From the cell containing the given text, extract its center point as [X, Y] coordinate. 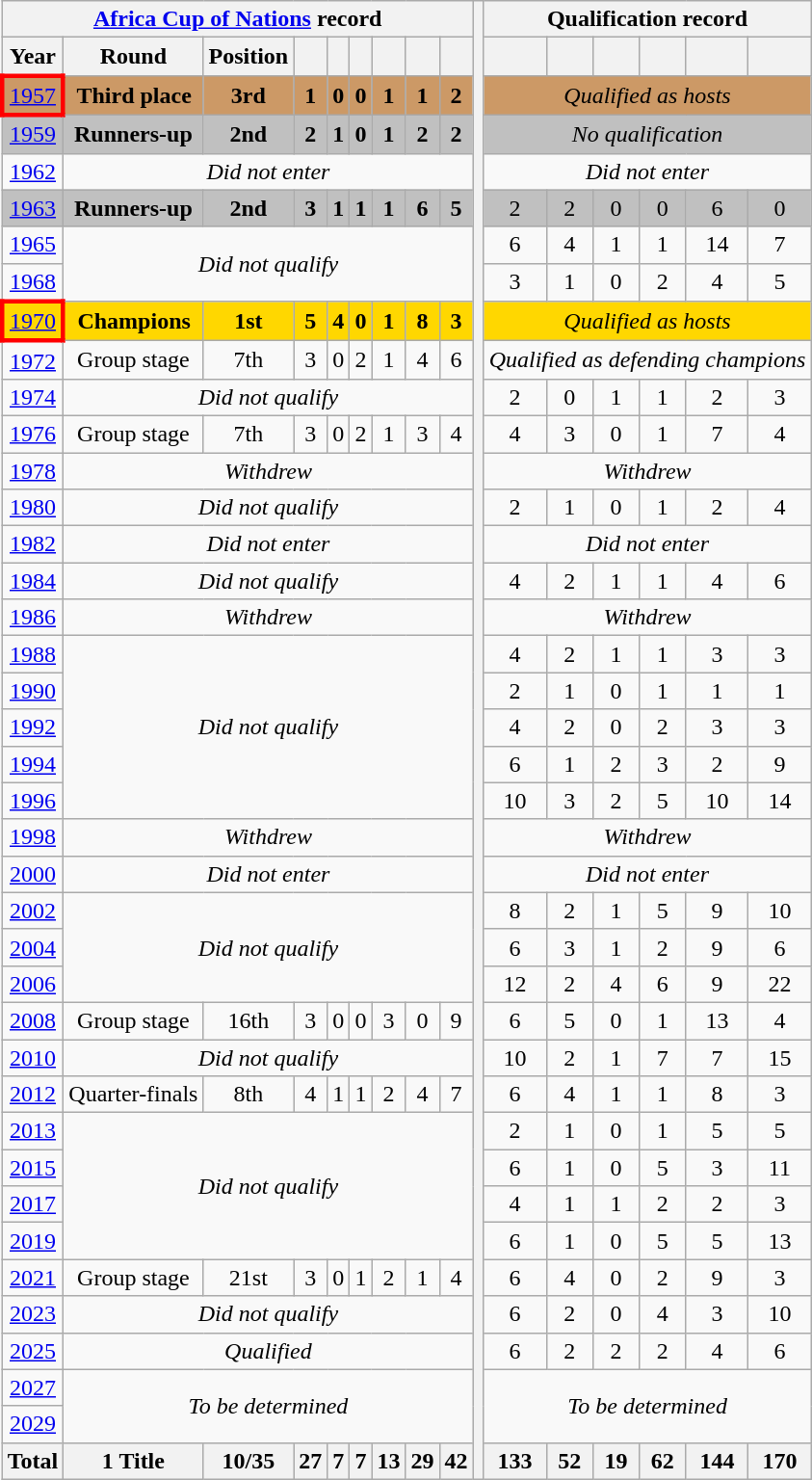
1992 [33, 727]
2027 [33, 1387]
1990 [33, 691]
2013 [33, 1131]
11 [780, 1168]
2002 [33, 911]
1 Title [133, 1461]
1965 [33, 245]
27 [310, 1461]
2029 [33, 1424]
144 [717, 1461]
1982 [33, 544]
1998 [33, 837]
2015 [33, 1168]
1962 [33, 172]
12 [514, 984]
1976 [33, 434]
1963 [33, 208]
15 [780, 1057]
Champions [133, 322]
1980 [33, 508]
Third place [133, 94]
1984 [33, 581]
170 [780, 1461]
1970 [33, 322]
Qualification record [647, 19]
Year [33, 57]
62 [663, 1461]
10/35 [249, 1461]
133 [514, 1461]
52 [569, 1461]
2019 [33, 1241]
29 [422, 1461]
19 [616, 1461]
Position [249, 57]
1972 [33, 360]
Africa Cup of Nations record [237, 19]
Qualified [268, 1351]
2017 [33, 1204]
3rd [249, 94]
1974 [33, 397]
1968 [33, 282]
2025 [33, 1351]
2000 [33, 874]
Round [133, 57]
8th [249, 1095]
2012 [33, 1095]
42 [457, 1461]
1957 [33, 94]
1996 [33, 801]
1st [249, 322]
16th [249, 1020]
No qualification [647, 134]
2023 [33, 1314]
1959 [33, 134]
Qualified as defending champions [647, 360]
1986 [33, 618]
22 [780, 984]
2004 [33, 947]
2021 [33, 1278]
21st [249, 1278]
Total [33, 1461]
1988 [33, 654]
Quarter-finals [133, 1095]
1994 [33, 764]
2010 [33, 1057]
2006 [33, 984]
1978 [33, 471]
2008 [33, 1020]
